Locate the cell with the specified text and output its (x, y) center coordinate. 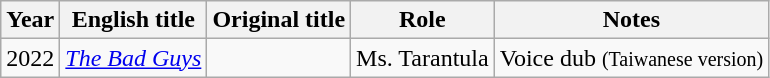
The Bad Guys (134, 58)
Voice dub (Taiwanese version) (632, 58)
2022 (30, 58)
Original title (279, 20)
Notes (632, 20)
Year (30, 20)
Role (423, 20)
English title (134, 20)
Ms. Tarantula (423, 58)
